Provide the [X, Y] coordinate of the cell's center where the given text is located.  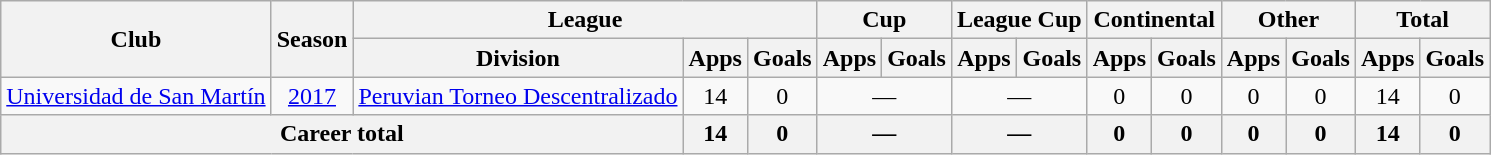
League [585, 20]
Career total [342, 134]
2017 [312, 96]
Total [1422, 20]
Division [518, 58]
League Cup [1019, 20]
Season [312, 39]
Other [1288, 20]
Peruvian Torneo Descentralizado [518, 96]
Club [136, 39]
Universidad de San Martín [136, 96]
Cup [884, 20]
Continental [1154, 20]
